Pinpoint the cell where the given text exists, returning its (x, y) midpoint coordinate. 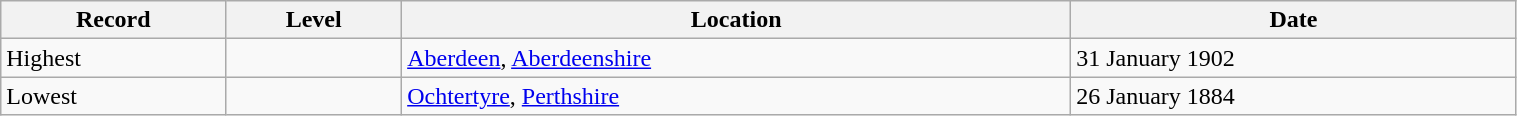
Highest (114, 58)
Ochtertyre, Perthshire (736, 96)
Lowest (114, 96)
31 January 1902 (1294, 58)
Date (1294, 20)
Record (114, 20)
26 January 1884 (1294, 96)
Level (314, 20)
Aberdeen, Aberdeenshire (736, 58)
Location (736, 20)
